Identify which cell holds the provided text, then report its (x, y) central coordinate. 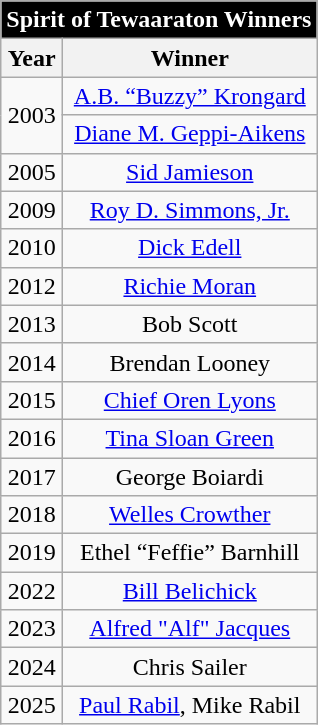
2022 (32, 591)
2003 (32, 115)
Welles Crowther (190, 515)
Chief Oren Lyons (190, 400)
Chris Sailer (190, 667)
Spirit of Tewaaraton Winners (159, 20)
2013 (32, 324)
2005 (32, 172)
Roy D. Simmons, Jr. (190, 210)
2024 (32, 667)
2015 (32, 400)
George Boiardi (190, 477)
Ethel “Feffie” Barnhill (190, 553)
2019 (32, 553)
Diane M. Geppi-Aikens (190, 134)
A.B. “Buzzy” Krongard (190, 96)
2023 (32, 629)
2012 (32, 286)
Tina Sloan Green (190, 438)
Alfred "Alf" Jacques (190, 629)
Sid Jamieson (190, 172)
Paul Rabil, Mike Rabil (190, 705)
2014 (32, 362)
2017 (32, 477)
2018 (32, 515)
2009 (32, 210)
Brendan Looney (190, 362)
Year (32, 58)
Bill Belichick (190, 591)
2010 (32, 248)
Winner (190, 58)
2025 (32, 705)
2016 (32, 438)
Bob Scott (190, 324)
Dick Edell (190, 248)
Richie Moran (190, 286)
